Search for the cell housing the specified text and yield its [x, y] center coordinate. 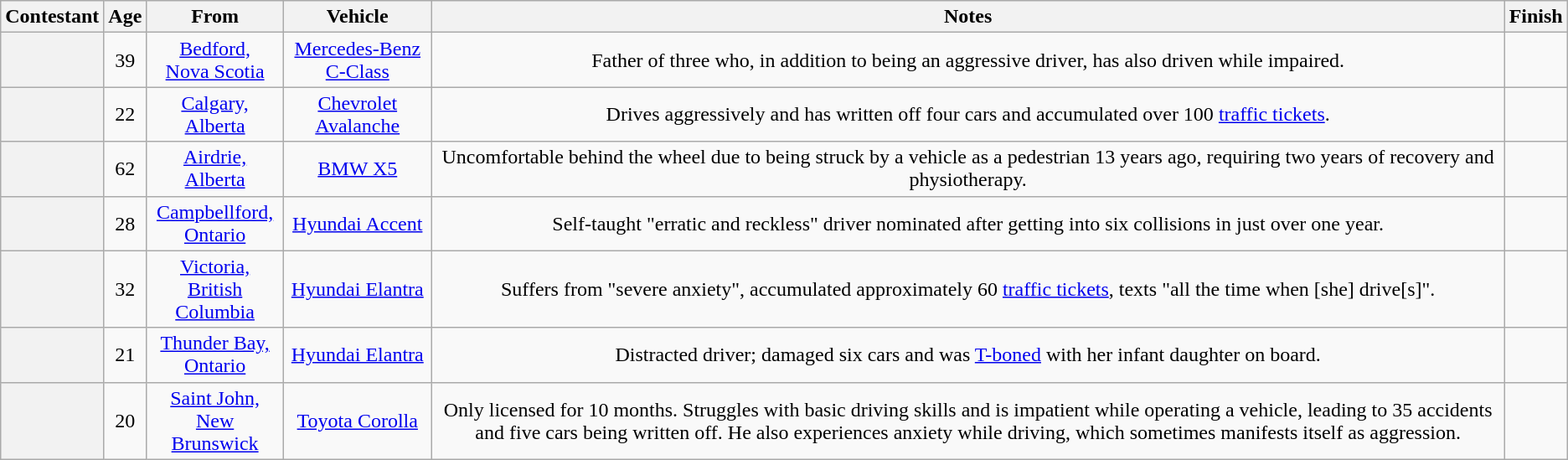
39 [126, 60]
22 [126, 114]
62 [126, 169]
Notes [968, 17]
Self-taught "erratic and reckless" driver nominated after getting into six collisions in just over one year. [968, 223]
Age [126, 17]
28 [126, 223]
Victoria,British Columbia [214, 289]
Suffers from "severe anxiety", accumulated approximately 60 traffic tickets, texts "all the time when [she] drive[s]". [968, 289]
Saint John,New Brunswick [214, 421]
Finish [1536, 17]
Drives aggressively and has written off four cars and accumulated over 100 traffic tickets. [968, 114]
Chevrolet Avalanche [357, 114]
From [214, 17]
Uncomfortable behind the wheel due to being struck by a vehicle as a pedestrian 13 years ago, requiring two years of recovery and physiotherapy. [968, 169]
Hyundai Accent [357, 223]
Calgary,Alberta [214, 114]
21 [126, 355]
Thunder Bay,Ontario [214, 355]
Campbellford,Ontario [214, 223]
Vehicle [357, 17]
Mercedes-Benz C-Class [357, 60]
20 [126, 421]
Distracted driver; damaged six cars and was T-boned with her infant daughter on board. [968, 355]
Contestant [52, 17]
32 [126, 289]
Bedford,Nova Scotia [214, 60]
Airdrie,Alberta [214, 169]
Toyota Corolla [357, 421]
BMW X5 [357, 169]
Father of three who, in addition to being an aggressive driver, has also driven while impaired. [968, 60]
